Extract the (X, Y) coordinate from the center of the cell holding the provided text.  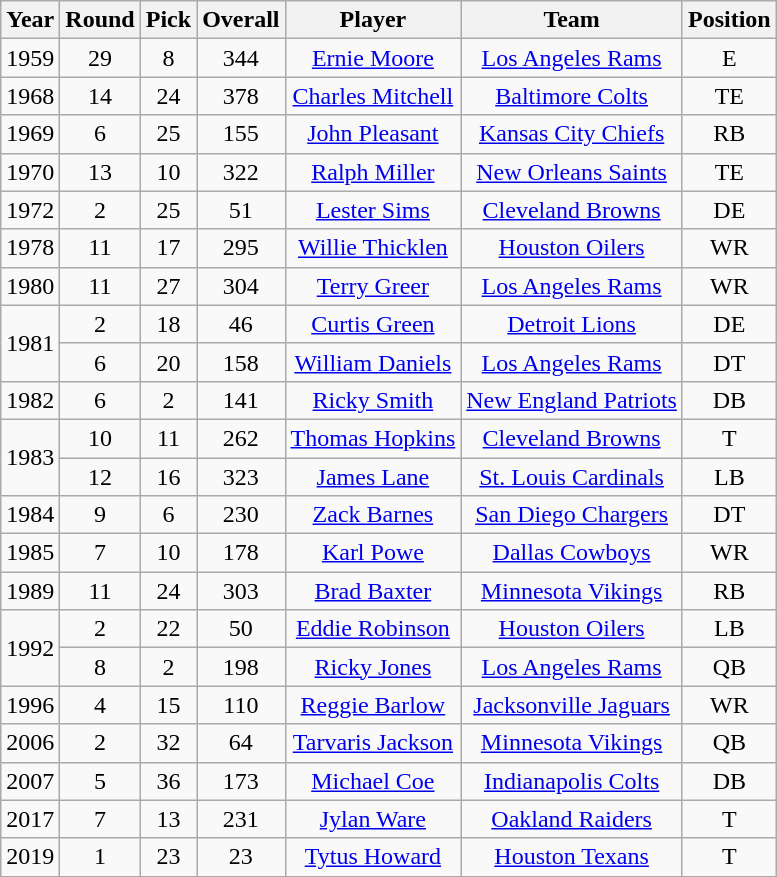
Reggie Barlow (373, 705)
Team (572, 20)
5 (100, 781)
1985 (30, 553)
198 (241, 667)
230 (241, 515)
262 (241, 438)
Detroit Lions (572, 324)
Karl Powe (373, 553)
20 (168, 362)
322 (241, 172)
32 (168, 743)
1 (100, 857)
155 (241, 134)
San Diego Chargers (572, 515)
1981 (30, 343)
2017 (30, 819)
Tytus Howard (373, 857)
Curtis Green (373, 324)
2007 (30, 781)
1980 (30, 286)
Pick (168, 20)
Round (100, 20)
17 (168, 248)
Charles Mitchell (373, 96)
Indianapolis Colts (572, 781)
John Pleasant (373, 134)
178 (241, 553)
1959 (30, 58)
Overall (241, 20)
46 (241, 324)
323 (241, 477)
295 (241, 248)
141 (241, 400)
Position (729, 20)
New Orleans Saints (572, 172)
110 (241, 705)
Ricky Smith (373, 400)
St. Louis Cardinals (572, 477)
James Lane (373, 477)
Player (373, 20)
2006 (30, 743)
Houston Texans (572, 857)
Lester Sims (373, 210)
Baltimore Colts (572, 96)
51 (241, 210)
New England Patriots (572, 400)
Dallas Cowboys (572, 553)
173 (241, 781)
Jacksonville Jaguars (572, 705)
9 (100, 515)
Year (30, 20)
Tarvaris Jackson (373, 743)
29 (100, 58)
1978 (30, 248)
Eddie Robinson (373, 629)
Zack Barnes (373, 515)
304 (241, 286)
12 (100, 477)
E (729, 58)
50 (241, 629)
Willie Thicklen (373, 248)
1996 (30, 705)
Jylan Ware (373, 819)
1983 (30, 457)
1992 (30, 648)
1989 (30, 591)
William Daniels (373, 362)
64 (241, 743)
Brad Baxter (373, 591)
Kansas City Chiefs (572, 134)
18 (168, 324)
2019 (30, 857)
1972 (30, 210)
Terry Greer (373, 286)
16 (168, 477)
1969 (30, 134)
Thomas Hopkins (373, 438)
1984 (30, 515)
Ernie Moore (373, 58)
Oakland Raiders (572, 819)
14 (100, 96)
4 (100, 705)
1970 (30, 172)
Michael Coe (373, 781)
231 (241, 819)
Ralph Miller (373, 172)
158 (241, 362)
344 (241, 58)
22 (168, 629)
1982 (30, 400)
27 (168, 286)
Ricky Jones (373, 667)
303 (241, 591)
378 (241, 96)
1968 (30, 96)
36 (168, 781)
15 (168, 705)
